Search for the cell housing the specified text and yield its (X, Y) center coordinate. 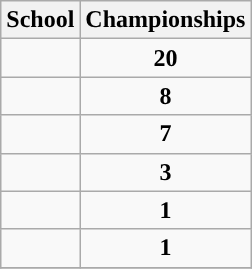
3 (166, 172)
20 (166, 58)
8 (166, 96)
Championships (166, 20)
School (40, 20)
7 (166, 134)
